From the cell containing the given text, extract its center point as (x, y) coordinate. 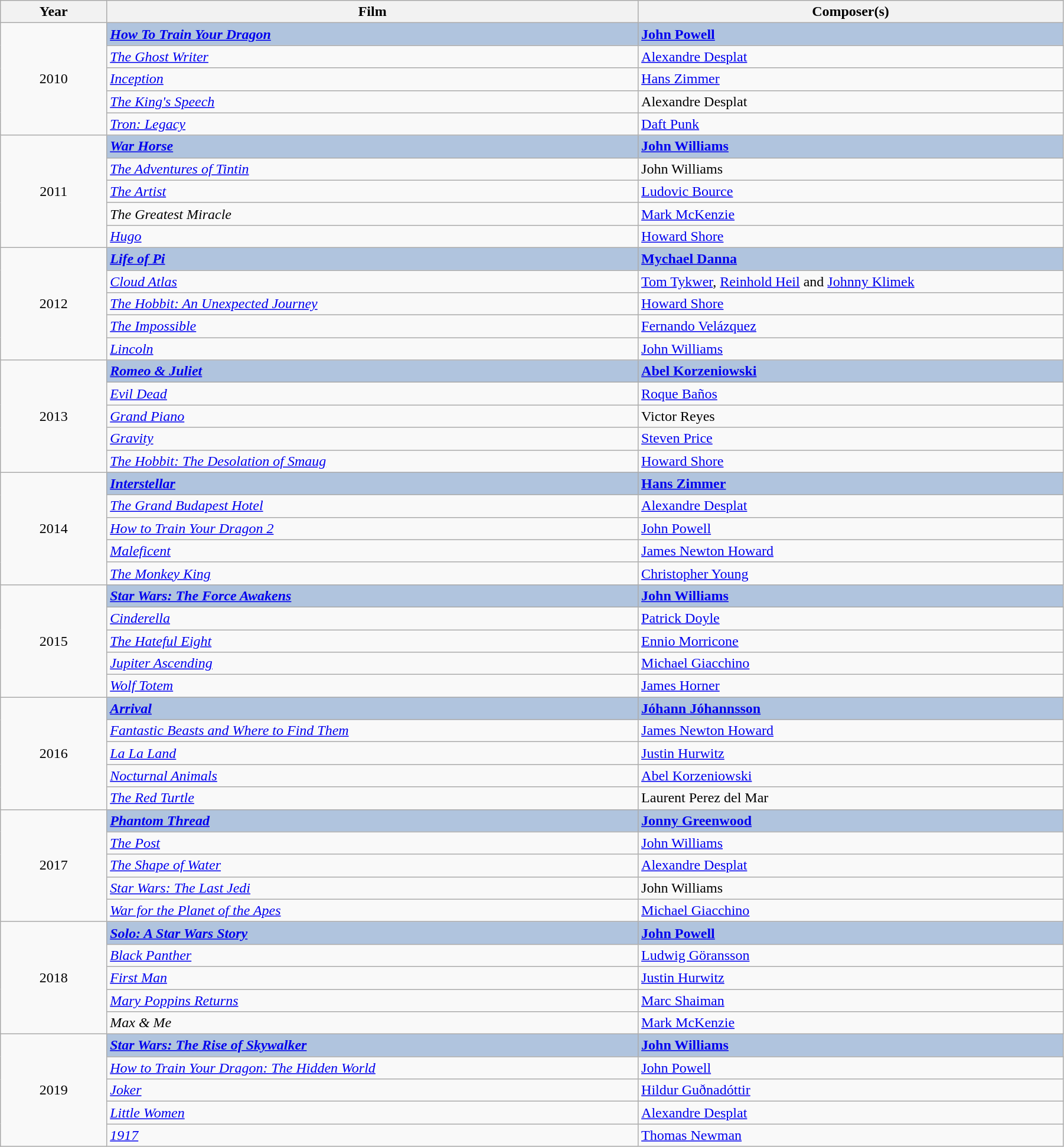
Lincoln (373, 349)
The Greatest Miracle (373, 214)
Tron: Legacy (373, 124)
Jupiter Ascending (373, 664)
Gravity (373, 439)
Fantastic Beasts and Where to Find Them (373, 731)
2014 (54, 528)
2011 (54, 191)
Steven Price (851, 439)
Joker (373, 1090)
Life of Pi (373, 259)
Film (373, 12)
The Adventures of Tintin (373, 169)
How to Train Your Dragon: The Hidden World (373, 1068)
Jonny Greenwood (851, 821)
The Impossible (373, 326)
Hildur Guðnadóttir (851, 1090)
Jóhann Jóhannsson (851, 708)
Year (54, 12)
Black Panther (373, 955)
Grand Piano (373, 416)
Composer(s) (851, 12)
The Red Turtle (373, 798)
The Hateful Eight (373, 641)
The Monkey King (373, 573)
The Hobbit: An Unexpected Journey (373, 304)
The Artist (373, 191)
Nocturnal Animals (373, 776)
The Post (373, 843)
Daft Punk (851, 124)
Arrival (373, 708)
Mychael Danna (851, 259)
Marc Shaiman (851, 1001)
Christopher Young (851, 573)
2016 (54, 753)
Patrick Doyle (851, 618)
War for the Planet of the Apes (373, 910)
2012 (54, 303)
Hugo (373, 236)
Inception (373, 79)
The Shape of Water (373, 865)
War Horse (373, 146)
Roque Baños (851, 394)
The King's Speech (373, 102)
Phantom Thread (373, 821)
Tom Tykwer, Reinhold Heil and Johnny Klimek (851, 282)
La La Land (373, 753)
Victor Reyes (851, 416)
Laurent Perez del Mar (851, 798)
The Ghost Writer (373, 57)
First Man (373, 978)
Fernando Velázquez (851, 326)
Ludovic Bource (851, 191)
2018 (54, 978)
How to Train Your Dragon 2 (373, 528)
The Grand Budapest Hotel (373, 506)
Star Wars: The Force Awakens (373, 596)
Mary Poppins Returns (373, 1001)
How To Train Your Dragon (373, 34)
2010 (54, 79)
1917 (373, 1135)
Little Women (373, 1113)
2019 (54, 1090)
2013 (54, 416)
Interstellar (373, 483)
Cloud Atlas (373, 282)
Ludwig Göransson (851, 955)
The Hobbit: The Desolation of Smaug (373, 461)
Cinderella (373, 618)
2015 (54, 641)
Max & Me (373, 1023)
Wolf Totem (373, 686)
2017 (54, 865)
Evil Dead (373, 394)
Maleficent (373, 551)
Star Wars: The Last Jedi (373, 888)
Star Wars: The Rise of Skywalker (373, 1045)
Solo: A Star Wars Story (373, 933)
Romeo & Juliet (373, 371)
Ennio Morricone (851, 641)
Thomas Newman (851, 1135)
James Horner (851, 686)
